Capture the cell that displays the provided text and extract its (x, y) central coordinate. 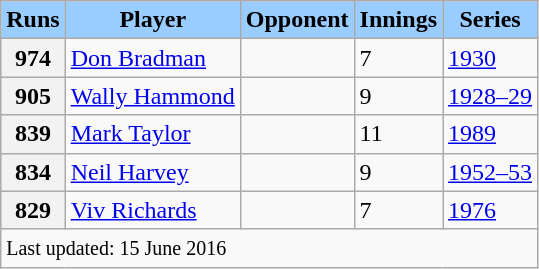
974 (33, 58)
Don Bradman (152, 58)
1952–53 (490, 172)
1930 (490, 58)
834 (33, 172)
Runs (33, 20)
1928–29 (490, 96)
Last updated: 15 June 2016 (270, 248)
1989 (490, 134)
Innings (398, 20)
Series (490, 20)
Viv Richards (152, 210)
Wally Hammond (152, 96)
1976 (490, 210)
Neil Harvey (152, 172)
Mark Taylor (152, 134)
905 (33, 96)
839 (33, 134)
Player (152, 20)
829 (33, 210)
11 (398, 134)
Opponent (297, 20)
